Output the (X, Y) coordinate of the center of the cell containing the given text.  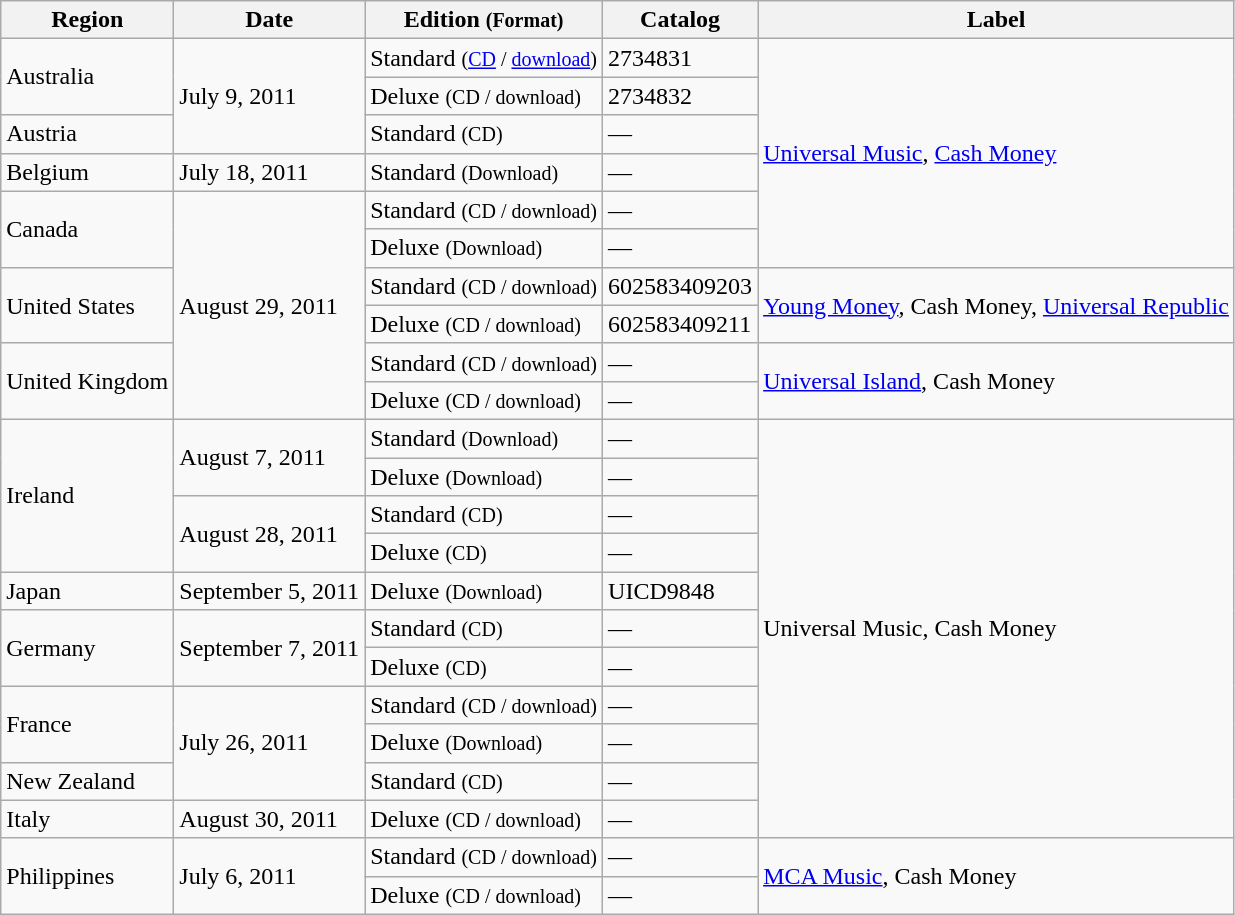
Universal Island, Cash Money (996, 381)
Belgium (88, 172)
2734831 (680, 58)
July 9, 2011 (270, 96)
UICD9848 (680, 591)
August 7, 2011 (270, 457)
Region (88, 20)
United Kingdom (88, 381)
Catalog (680, 20)
France (88, 724)
Italy (88, 819)
Date (270, 20)
August 28, 2011 (270, 534)
July 18, 2011 (270, 172)
United States (88, 305)
Philippines (88, 876)
Ireland (88, 495)
New Zealand (88, 781)
July 6, 2011 (270, 876)
July 26, 2011 (270, 743)
Japan (88, 591)
Young Money, Cash Money, Universal Republic (996, 305)
September 5, 2011 (270, 591)
2734832 (680, 96)
Austria (88, 134)
September 7, 2011 (270, 648)
August 29, 2011 (270, 305)
Edition (Format) (484, 20)
Label (996, 20)
August 30, 2011 (270, 819)
602583409203 (680, 286)
Canada (88, 229)
Germany (88, 648)
Australia (88, 77)
602583409211 (680, 324)
MCA Music, Cash Money (996, 876)
